Return the (x, y) coordinate for the center point of the cell that contains the specified text.  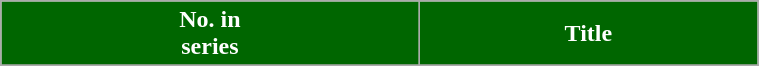
Title (588, 34)
No. inseries (210, 34)
